Provide the [x, y] coordinate of the cell's center where the given text is located.  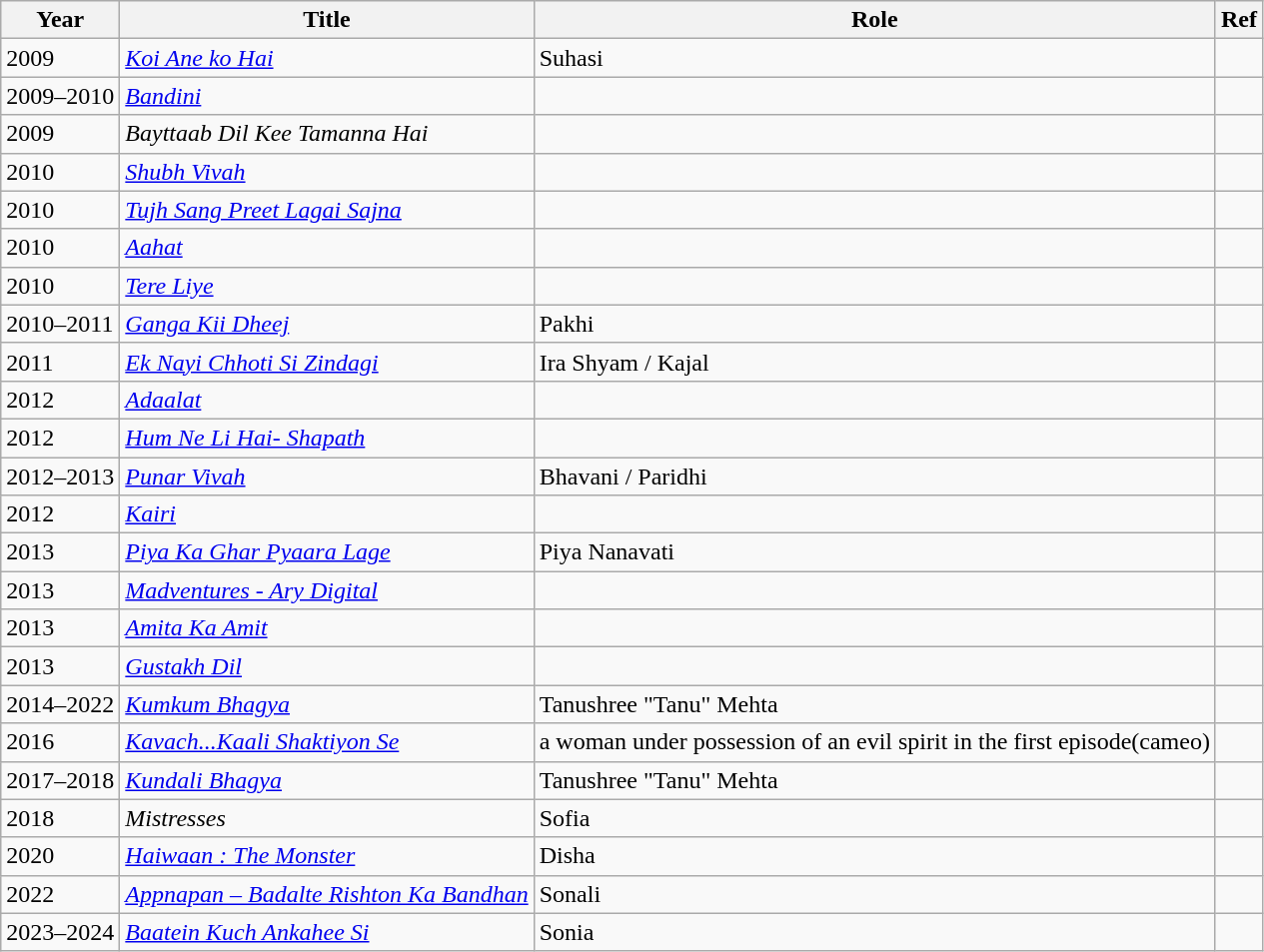
Shubh Vivah [327, 172]
2009–2010 [60, 96]
Adaalat [327, 400]
Punar Vivah [327, 476]
2020 [60, 856]
Tujh Sang Preet Lagai Sajna [327, 210]
2023–2024 [60, 932]
Ganga Kii Dheej [327, 324]
2018 [60, 818]
Bhavani / Paridhi [874, 476]
2012–2013 [60, 476]
Aahat [327, 248]
2017–2018 [60, 780]
Amita Ka Amit [327, 628]
Bayttaab Dil Kee Tamanna Hai [327, 134]
Ref [1239, 20]
2022 [60, 894]
2014–2022 [60, 704]
2010–2011 [60, 324]
Bandini [327, 96]
Ek Nayi Chhoti Si Zindagi [327, 362]
Gustakh Dil [327, 666]
Kundali Bhagya [327, 780]
Year [60, 20]
Role [874, 20]
Hum Ne Li Hai- Shapath [327, 438]
Sonali [874, 894]
2011 [60, 362]
Title [327, 20]
2016 [60, 742]
Haiwaan : The Monster [327, 856]
Kavach...Kaali Shaktiyon Se [327, 742]
a woman under possession of an evil spirit in the first episode(cameo) [874, 742]
Sonia [874, 932]
Kairi [327, 514]
Kumkum Bhagya [327, 704]
Koi Ane ko Hai [327, 58]
Mistresses [327, 818]
Madventures - Ary Digital [327, 590]
Sofia [874, 818]
Baatein Kuch Ankahee Si [327, 932]
Pakhi [874, 324]
Ira Shyam / Kajal [874, 362]
Tere Liye [327, 286]
Appnapan – Badalte Rishton Ka Bandhan [327, 894]
Suhasi [874, 58]
Disha [874, 856]
Piya Nanavati [874, 552]
Piya Ka Ghar Pyaara Lage [327, 552]
